For the text-containing cell, return its midpoint in [x, y] coordinate format. 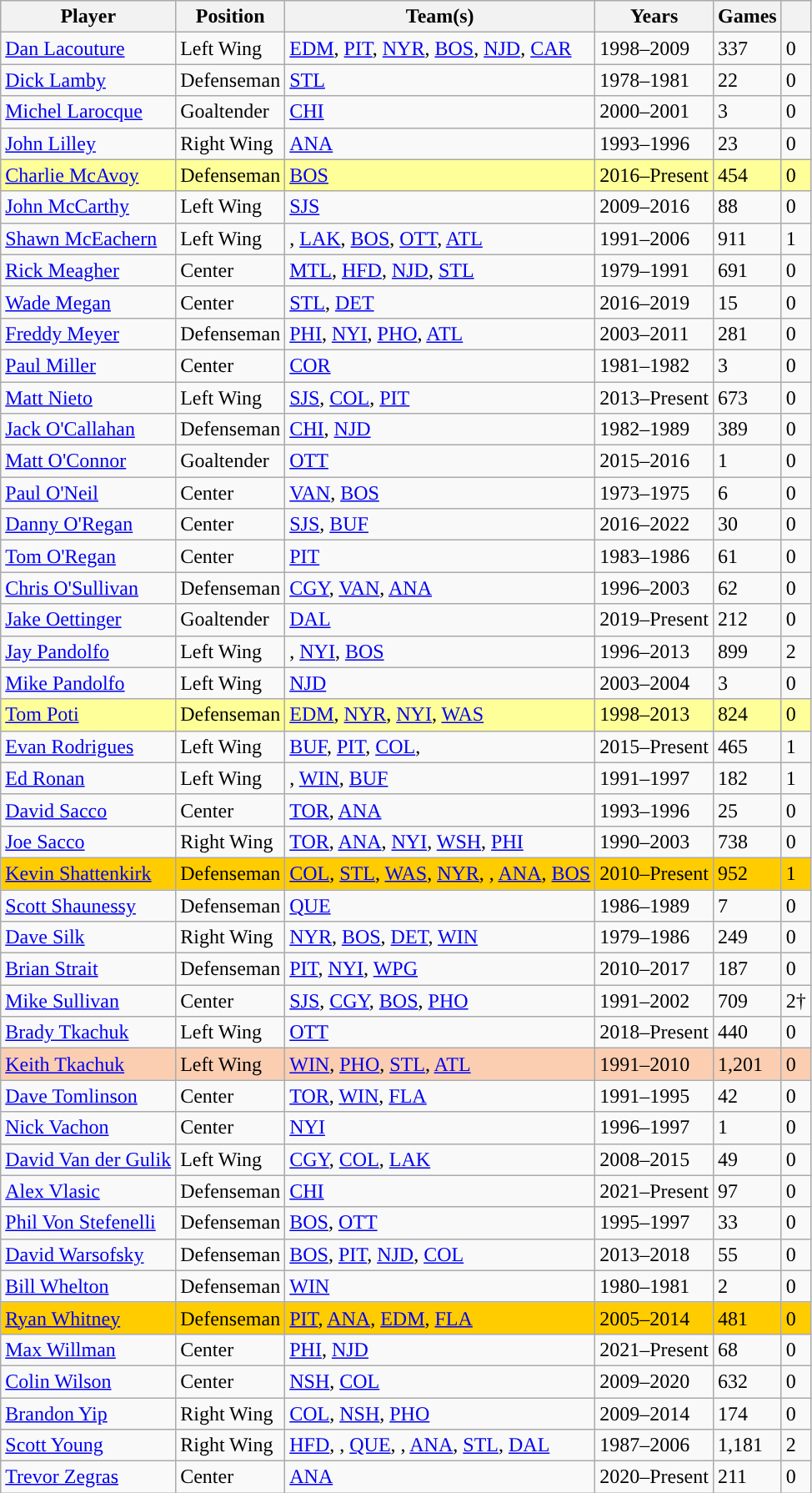
22 [747, 80]
Brian Strait [88, 969]
PIT, NYI, WPG [440, 969]
NSH, COL [440, 1381]
33 [747, 1223]
Jack O'Callahan [88, 430]
2019–Present [654, 620]
1,201 [747, 1064]
Dave Silk [88, 938]
DAL [440, 620]
PIT [440, 556]
Matt O'Connor [88, 461]
MTL, HFD, NJD, STL [440, 270]
COL, STL, WAS, NYR, , ANA, BOS [440, 873]
2010–2017 [654, 969]
2013–2018 [654, 1254]
Dave Tomlinson [88, 1096]
TOR, WIN, FLA [440, 1096]
Tom Poti [88, 715]
SJS, BUF [440, 525]
Position [230, 17]
2009–2016 [654, 207]
1996–1997 [654, 1128]
PIT, ANA, EDM, FLA [440, 1318]
911 [747, 239]
Games [747, 17]
Ed Ronan [88, 778]
2015–2016 [654, 461]
2000–2001 [654, 112]
249 [747, 938]
Rick Meagher [88, 270]
Player [88, 17]
1991–1997 [654, 778]
2009–2014 [654, 1414]
1987–2006 [654, 1445]
HFD, , QUE, , ANA, STL, DAL [440, 1445]
Colin Wilson [88, 1381]
Scott Young [88, 1445]
1979–1986 [654, 938]
1996–2003 [654, 588]
1990–2003 [654, 842]
2016–2019 [654, 302]
Kevin Shattenkirk [88, 873]
BUF, PIT, COL, [440, 746]
COL, NSH, PHO [440, 1414]
EDM, NYR, NYI, WAS [440, 715]
TOR, ANA [440, 810]
2003–2011 [654, 334]
Team(s) [440, 17]
30 [747, 525]
1981–1982 [654, 365]
Bill Whelton [88, 1286]
Charlie McAvoy [88, 175]
John McCarthy [88, 207]
61 [747, 556]
389 [747, 430]
David Van der Gulik [88, 1159]
187 [747, 969]
Jay Pandolfo [88, 651]
454 [747, 175]
440 [747, 1033]
2008–2015 [654, 1159]
SJS, CGY, BOS, PHO [440, 1001]
1998–2009 [654, 48]
Max Willman [88, 1350]
15 [747, 302]
1986–1989 [654, 905]
1998–2013 [654, 715]
23 [747, 143]
1978–1981 [654, 80]
PHI, NYI, PHO, ATL [440, 334]
Tom O'Regan [88, 556]
WIN [440, 1286]
1980–1981 [654, 1286]
55 [747, 1254]
62 [747, 588]
2009–2020 [654, 1381]
1973–1975 [654, 493]
Phil Von Stefenelli [88, 1223]
NYR, BOS, DET, WIN [440, 938]
VAN, BOS [440, 493]
1982–1989 [654, 430]
Brady Tkachuk [88, 1033]
174 [747, 1414]
673 [747, 398]
899 [747, 651]
John Lilley [88, 143]
EDM, PIT, NYR, BOS, NJD, CAR [440, 48]
182 [747, 778]
211 [747, 1477]
Mike Pandolfo [88, 683]
2003–2004 [654, 683]
SJS [440, 207]
Shawn McEachern [88, 239]
Alex Vlasic [88, 1191]
BOS, PIT, NJD, COL [440, 1254]
Freddy Meyer [88, 334]
BOS, OTT [440, 1223]
88 [747, 207]
1991–2006 [654, 239]
2† [795, 1001]
, WIN, BUF [440, 778]
1991–1995 [654, 1096]
, NYI, BOS [440, 651]
2015–Present [654, 746]
7 [747, 905]
Years [654, 17]
Paul Miller [88, 365]
STL, DET [440, 302]
1996–2013 [654, 651]
SJS, COL, PIT [440, 398]
WIN, PHO, STL, ATL [440, 1064]
738 [747, 842]
1979–1991 [654, 270]
68 [747, 1350]
1995–1997 [654, 1223]
STL [440, 80]
Dick Lamby [88, 80]
COR [440, 365]
2010–Present [654, 873]
2016–2022 [654, 525]
1983–1986 [654, 556]
CGY, VAN, ANA [440, 588]
Paul O'Neil [88, 493]
709 [747, 1001]
1991–2010 [654, 1064]
1,181 [747, 1445]
49 [747, 1159]
David Warsofsky [88, 1254]
2013–Present [654, 398]
25 [747, 810]
Dan Lacouture [88, 48]
NYI [440, 1128]
CGY, COL, LAK [440, 1159]
TOR, ANA, NYI, WSH, PHI [440, 842]
Matt Nieto [88, 398]
PHI, NJD [440, 1350]
952 [747, 873]
2005–2014 [654, 1318]
David Sacco [88, 810]
212 [747, 620]
Evan Rodrigues [88, 746]
Nick Vachon [88, 1128]
Jake Oettinger [88, 620]
97 [747, 1191]
, LAK, BOS, OTT, ATL [440, 239]
Mike Sullivan [88, 1001]
Scott Shaunessy [88, 905]
281 [747, 334]
632 [747, 1381]
2016–Present [654, 175]
337 [747, 48]
Michel Larocque [88, 112]
2018–Present [654, 1033]
691 [747, 270]
Trevor Zegras [88, 1477]
2020–Present [654, 1477]
NJD [440, 683]
465 [747, 746]
Keith Tkachuk [88, 1064]
1991–2002 [654, 1001]
Brandon Yip [88, 1414]
QUE [440, 905]
Danny O'Regan [88, 525]
42 [747, 1096]
824 [747, 715]
Joe Sacco [88, 842]
BOS [440, 175]
Chris O'Sullivan [88, 588]
Ryan Whitney [88, 1318]
Wade Megan [88, 302]
481 [747, 1318]
6 [747, 493]
CHI, NJD [440, 430]
